From the cell containing the given text, extract its center point as [X, Y] coordinate. 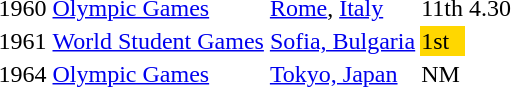
World Student Games [158, 41]
Sofia, Bulgaria [342, 41]
1st [442, 41]
